Locate the cell with the specified text and output its [X, Y] center coordinate. 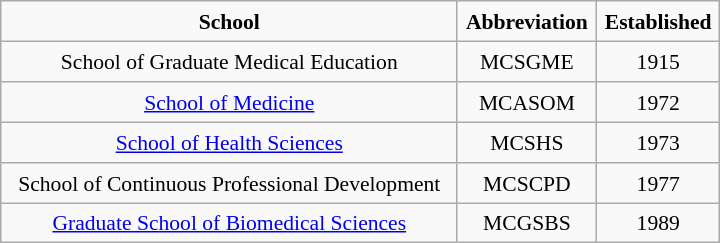
Graduate School of Biomedical Sciences [229, 223]
School of Medicine [229, 102]
School [229, 21]
MCSHS [526, 142]
MCSCPD [526, 183]
MCASOM [526, 102]
School of Continuous Professional Development [229, 183]
1972 [658, 102]
MCGSBS [526, 223]
Abbreviation [526, 21]
1973 [658, 142]
School of Health Sciences [229, 142]
MCSGME [526, 62]
1977 [658, 183]
1989 [658, 223]
School of Graduate Medical Education [229, 62]
Established [658, 21]
1915 [658, 62]
